Locate the cell with the specified text and output its [x, y] center coordinate. 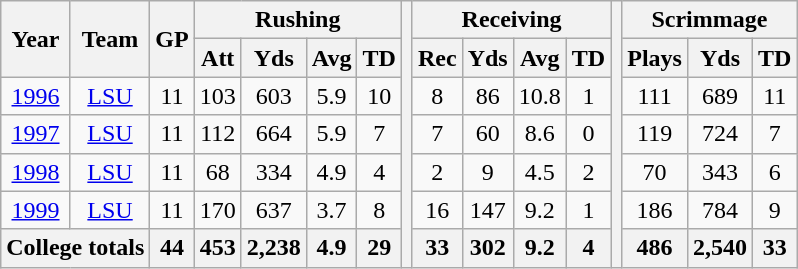
111 [655, 96]
603 [274, 96]
689 [720, 96]
664 [274, 134]
29 [379, 248]
10 [379, 96]
2,238 [274, 248]
1999 [36, 210]
1997 [36, 134]
1996 [36, 96]
784 [720, 210]
College totals [76, 248]
186 [655, 210]
Att [218, 58]
486 [655, 248]
Plays [655, 58]
3.7 [332, 210]
6 [775, 172]
1998 [36, 172]
4.5 [540, 172]
8.6 [540, 134]
0 [588, 134]
68 [218, 172]
2,540 [720, 248]
112 [218, 134]
103 [218, 96]
Year [36, 39]
44 [172, 248]
343 [720, 172]
Rec [437, 58]
10.8 [540, 96]
170 [218, 210]
334 [274, 172]
Receiving [511, 20]
724 [720, 134]
Rushing [298, 20]
147 [488, 210]
Team [110, 39]
302 [488, 248]
637 [274, 210]
60 [488, 134]
70 [655, 172]
Scrimmage [710, 20]
86 [488, 96]
16 [437, 210]
119 [655, 134]
453 [218, 248]
GP [172, 39]
